From the cell containing the given text, extract its center point as (x, y) coordinate. 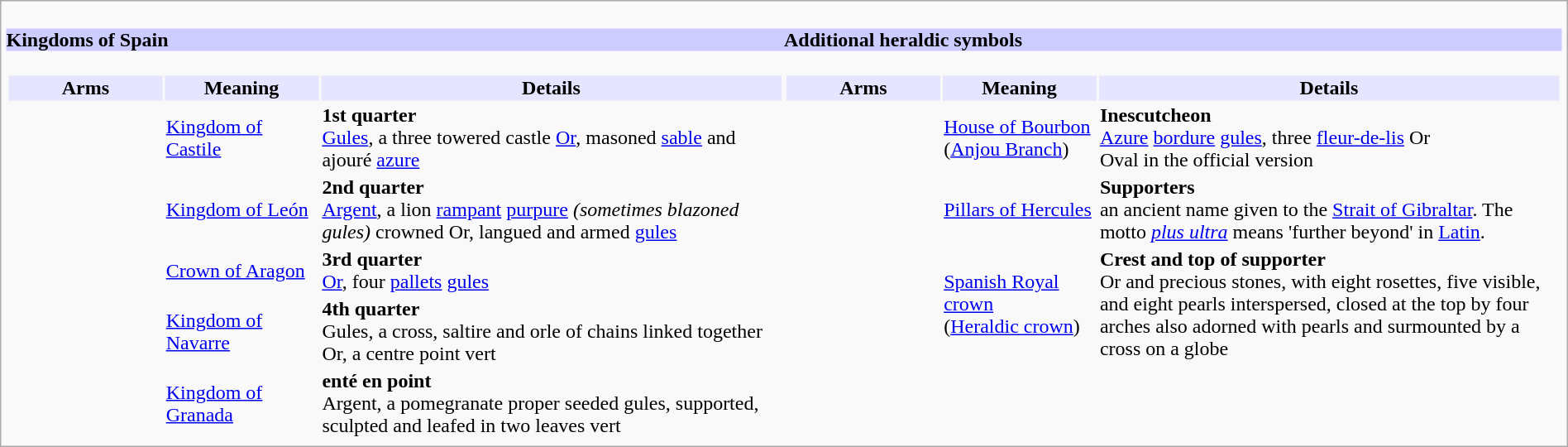
Kingdoms of Spain (395, 40)
InescutcheonAzure bordure gules, three fleur-de-lis OrOval in the official version (1328, 137)
Pillars of Hercules (1020, 210)
Kingdom of Navarre (241, 331)
Kingdom of Castile (241, 137)
Kingdom of León (241, 210)
enté en pointArgent, a pomegranate proper seeded gules, supported, sculpted and leafed in two leaves vert (551, 404)
2nd quarterArgent, a lion rampant purpure (sometimes blazoned gules) crowned Or, langued and armed gules (551, 210)
Supportersan ancient name given to the Strait of Gibraltar. The motto plus ultra means 'further beyond' in Latin. (1328, 210)
Kingdom of Granada (241, 404)
3rd quarterOr, four pallets gules (551, 270)
Additional heraldic symbols (1173, 40)
Crown of Aragon (241, 270)
Spanish Royal crown(Heraldic crown) (1020, 304)
4th quarterGules, a cross, saltire and orle of chains linked together Or, a centre point vert (551, 331)
House of Bourbon(Anjou Branch) (1020, 137)
1st quarterGules, a three towered castle Or, masoned sable and ajouré azure (551, 137)
